From the cell containing the given text, extract its center point as (X, Y) coordinate. 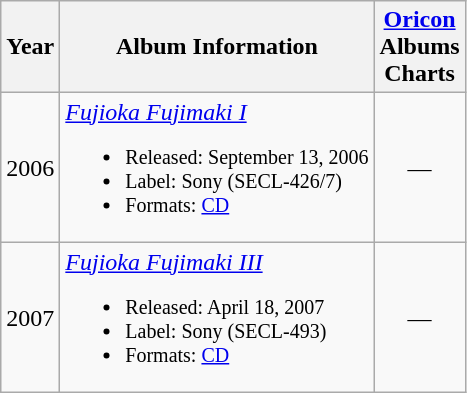
Album Information (217, 47)
Year (30, 47)
2007 (30, 318)
OriconAlbumsCharts (420, 47)
Fujioka Fujimaki IReleased: September 13, 2006Label: Sony (SECL-426/7)Formats: CD (217, 168)
2006 (30, 168)
Fujioka Fujimaki IIIReleased: April 18, 2007Label: Sony (SECL-493)Formats: CD (217, 318)
